Pinpoint the cell where the given text exists, returning its [x, y] midpoint coordinate. 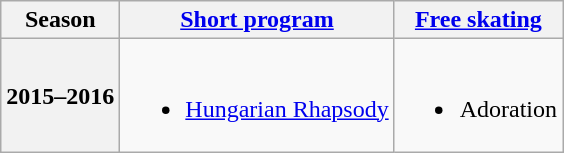
Free skating [478, 20]
Hungarian Rhapsody [257, 96]
2015–2016 [60, 96]
Adoration [478, 96]
Short program [257, 20]
Season [60, 20]
